Return [X, Y] of the center of cell containing provided text 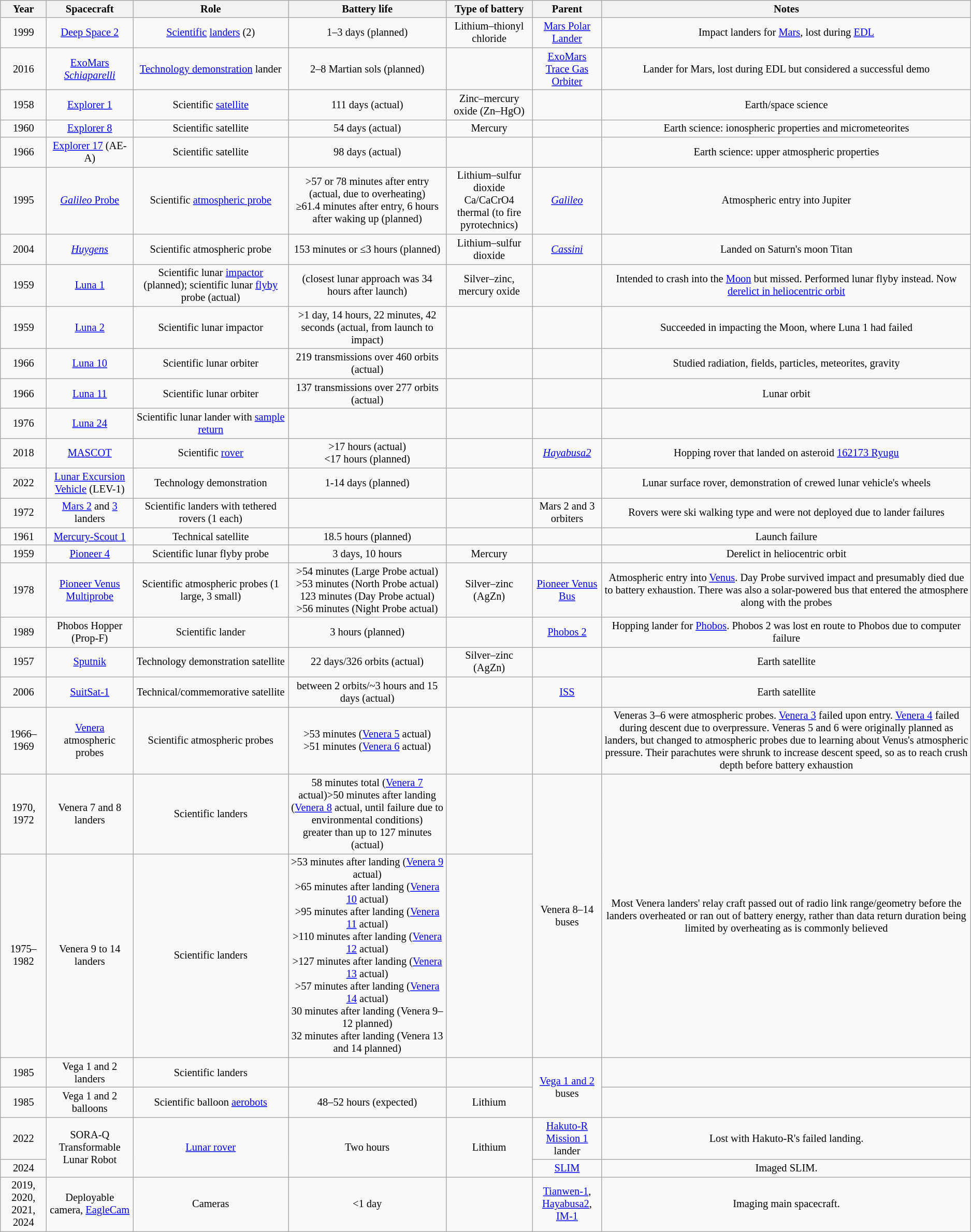
137 transmissions over 277 orbits (actual) [367, 394]
Imaging main spacecraft. [786, 1204]
1958 [24, 105]
1–3 days (planned) [367, 33]
1960 [24, 128]
Lunar orbit [786, 394]
Deployable camera, EagleCam [90, 1204]
Explorer 8 [90, 128]
Hopping rover that landed on asteroid 162173 Ryugu [786, 453]
Lost with Hakuto-R's failed landing. [786, 1138]
Technology demonstration [211, 483]
Derelict in heliocentric orbit [786, 554]
Tianwen-1, Hayabusa2, IM-1 [567, 1204]
Scientific lunar impactor (planned); scientific lunar flyby probe (actual) [211, 285]
>57 or 78 minutes after entry (actual, due to overheating)≥61.4 minutes after entry, 6 hours after waking up (planned) [367, 200]
Scientific atmospheric probes [211, 741]
Mars Polar Lander [567, 33]
2–8 Martian sols (planned) [367, 69]
Lunar Excursion Vehicle (LEV-1) [90, 483]
>53 minutes (Venera 5 actual)>51 minutes (Venera 6 actual) [367, 741]
Scientific lander [211, 632]
2004 [24, 249]
1989 [24, 632]
Scientific landers with tethered rovers (1 each) [211, 513]
Hakuto-R Mission 1 lander [567, 1138]
Vega 1 and 2 buses [567, 1088]
Lithium–sulfur dioxide [489, 249]
22 days/326 orbits (actual) [367, 662]
>54 minutes (Large Probe actual)>53 minutes (North Probe actual)123 minutes (Day Probe actual)>56 minutes (Night Probe actual) [367, 590]
18.5 hours (planned) [367, 537]
Spacecraft [90, 9]
Technology demonstration satellite [211, 662]
Technical/commemorative satellite [211, 692]
1970, 1972 [24, 814]
48–52 hours (expected) [367, 1102]
ExoMars Trace Gas Orbiter [567, 69]
Deep Space 2 [90, 33]
Hopping lander for Phobos. Phobos 2 was lost en route to Phobos due to computer failure [786, 632]
Parent [567, 9]
Technology demonstration lander [211, 69]
2016 [24, 69]
Scientific lunar impactor [211, 327]
Galileo Probe [90, 200]
Pioneer Venus Multiprobe [90, 590]
Battery life [367, 9]
1978 [24, 590]
111 days (actual) [367, 105]
1975–1982 [24, 955]
Mars 2 and 3 orbiters [567, 513]
1995 [24, 200]
3 days, 10 hours [367, 554]
Intended to crash into the Moon but missed. Performed lunar flyby instead. Now derelict in heliocentric orbit [786, 285]
Phobos 2 [567, 632]
between 2 orbits/~3 hours and 15 days (actual) [367, 692]
Scientific lunar lander with sample return [211, 423]
Studied radiation, fields, particles, meteorites, gravity [786, 364]
1957 [24, 662]
Luna 11 [90, 394]
Launch failure [786, 537]
Cassini [567, 249]
SORA-Q Transformable Lunar Robot [90, 1147]
Vega 1 and 2 balloons [90, 1102]
Rovers were ski walking type and were not deployed due to lander failures [786, 513]
Cameras [211, 1204]
2018 [24, 453]
Phobos Hopper (Prop-F) [90, 632]
Year [24, 9]
Pioneer 4 [90, 554]
Hayabusa2 [567, 453]
1961 [24, 537]
>1 day, 14 hours, 22 minutes, 42 seconds (actual, from launch to impact) [367, 327]
Luna 24 [90, 423]
Venera atmospheric probes [90, 741]
Scientific lunar flyby probe [211, 554]
Landed on Saturn's moon Titan [786, 249]
Zinc–mercury oxide (Zn–HgO) [489, 105]
98 days (actual) [367, 152]
Huygens [90, 249]
Scientific rover [211, 453]
MASCOT [90, 453]
Sputnik [90, 662]
1966–1969 [24, 741]
2006 [24, 692]
Two hours [367, 1147]
54 days (actual) [367, 128]
Type of battery [489, 9]
Notes [786, 9]
Earth science: upper atmospheric properties [786, 152]
1972 [24, 513]
<1 day [367, 1204]
Lithium–thionyl chloride [489, 33]
Scientific landers (2) [211, 33]
Imaged SLIM. [786, 1168]
219 transmissions over 460 orbits (actual) [367, 364]
Earth science: ionospheric properties and micrometeorites [786, 128]
Venera 9 to 14 landers [90, 955]
Technical satellite [211, 537]
ExoMars Schiaparelli [90, 69]
Mars 2 and 3 landers [90, 513]
SuitSat-1 [90, 692]
1999 [24, 33]
Atmospheric entry into Jupiter [786, 200]
Lithium–sulfur dioxideCa/CaCrO4 thermal (to fire pyrotechnics) [489, 200]
Lunar surface rover, demonstration of crewed lunar vehicle's wheels [786, 483]
ISS [567, 692]
Lunar rover [211, 1147]
Silver–zinc, mercury oxide [489, 285]
Luna 2 [90, 327]
Venera 7 and 8 landers [90, 814]
Explorer 1 [90, 105]
Role [211, 9]
Explorer 17 (AE-A) [90, 152]
Vega 1 and 2 landers [90, 1072]
Lander for Mars, lost during EDL but considered a successful demo [786, 69]
Mercury-Scout 1 [90, 537]
Scientific atmospheric probes (1 large, 3 small) [211, 590]
Earth/space science [786, 105]
>17 hours (actual)<17 hours (planned) [367, 453]
SLIM [567, 1168]
Luna 10 [90, 364]
Impact landers for Mars, lost during EDL [786, 33]
3 hours (planned) [367, 632]
Venera 8–14 buses [567, 916]
(closest lunar approach was 34 hours after launch) [367, 285]
2019, 2020, 2021, 2024 [24, 1204]
Galileo [567, 200]
Pioneer Venus Bus [567, 590]
2024 [24, 1168]
1976 [24, 423]
1-14 days (planned) [367, 483]
Succeeded in impacting the Moon, where Luna 1 had failed [786, 327]
Scientific balloon aerobots [211, 1102]
Luna 1 [90, 285]
153 minutes or ≤3 hours (planned) [367, 249]
